Identify which cell holds the provided text, then report its (X, Y) central coordinate. 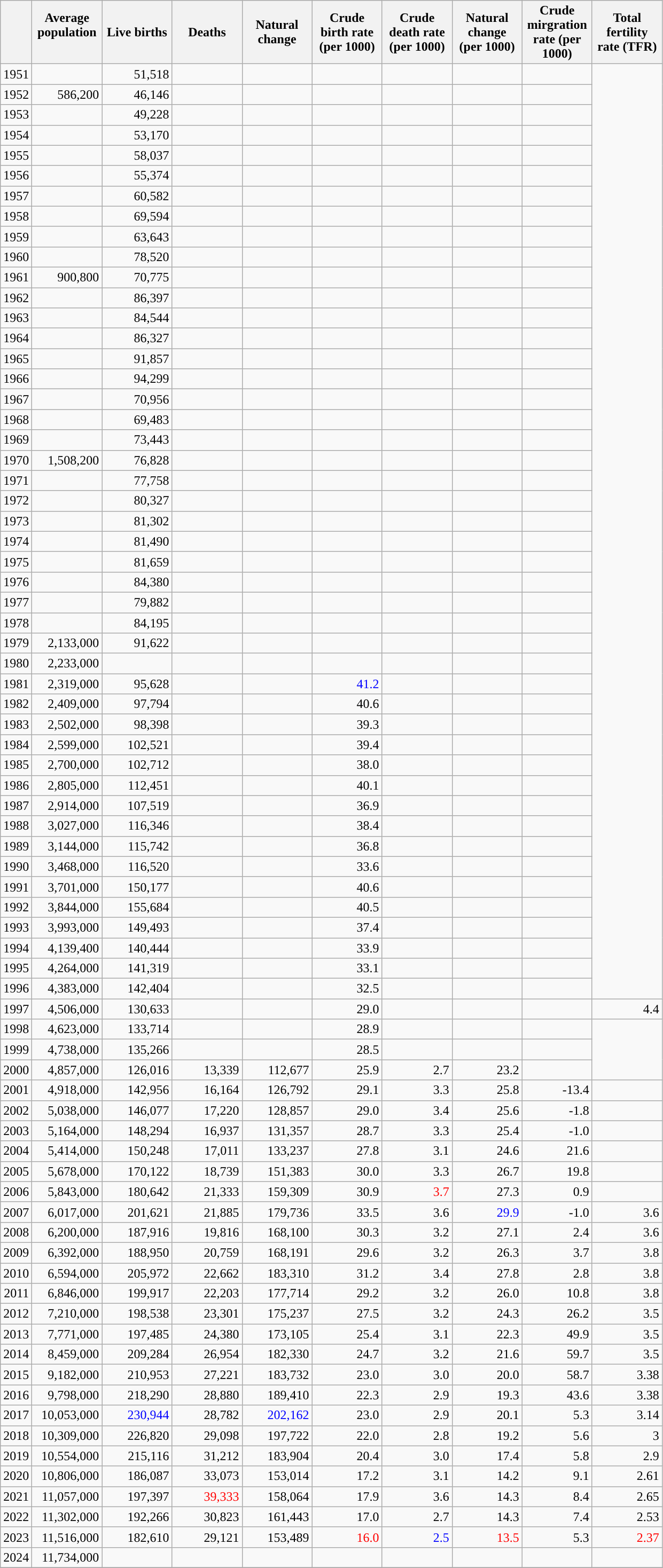
53,170 (137, 135)
Average population (67, 32)
33.9 (347, 948)
73,443 (137, 440)
140,444 (137, 948)
179,736 (277, 1212)
170,122 (137, 1171)
197,397 (137, 1496)
182,330 (277, 1354)
2.37 (627, 1537)
5,843,000 (67, 1192)
1963 (16, 318)
38.0 (347, 765)
6,017,000 (67, 1212)
7.4 (557, 1517)
1967 (16, 399)
23.2 (487, 1070)
2,233,000 (67, 664)
1958 (16, 216)
1998 (16, 1029)
25.6 (487, 1110)
33.5 (347, 1212)
24.6 (487, 1151)
2005 (16, 1171)
2001 (16, 1090)
27.3 (487, 1192)
10,554,000 (67, 1456)
-13.4 (557, 1090)
22.0 (347, 1436)
6,392,000 (67, 1252)
4,623,000 (67, 1029)
586,200 (67, 94)
40.1 (347, 785)
8.4 (557, 1496)
94,299 (137, 379)
29,098 (207, 1436)
3,844,000 (67, 907)
183,310 (277, 1273)
26,954 (207, 1354)
1952 (16, 94)
2012 (16, 1314)
2015 (16, 1375)
218,290 (137, 1395)
77,758 (137, 480)
150,248 (137, 1151)
4,264,000 (67, 968)
183,904 (277, 1456)
3,701,000 (67, 887)
24,380 (207, 1334)
Natural change (per 1000) (487, 32)
17.9 (347, 1496)
1994 (16, 948)
2008 (16, 1232)
7,771,000 (67, 1334)
30,823 (207, 1517)
1970 (16, 460)
155,684 (137, 907)
26.2 (557, 1314)
1972 (16, 501)
2,914,000 (67, 806)
7,210,000 (67, 1314)
27.1 (487, 1232)
198,538 (137, 1314)
59.7 (557, 1354)
1991 (16, 887)
49,228 (137, 115)
3,993,000 (67, 927)
17.0 (347, 1517)
1999 (16, 1050)
1,508,200 (67, 460)
102,712 (137, 765)
135,266 (137, 1050)
33.6 (347, 866)
202,162 (277, 1415)
2,319,000 (67, 684)
38.4 (347, 826)
3,144,000 (67, 846)
180,642 (137, 1192)
4,738,000 (67, 1050)
13.5 (487, 1537)
30.9 (347, 1192)
17.2 (347, 1476)
188,950 (137, 1252)
23,301 (207, 1314)
2019 (16, 1456)
2017 (16, 1415)
Live births (137, 32)
63,643 (137, 237)
16,937 (207, 1131)
1962 (16, 297)
0.9 (557, 1192)
2002 (16, 1110)
1974 (16, 541)
230,944 (137, 1415)
10,053,000 (67, 1415)
5,038,000 (67, 1110)
1969 (16, 440)
187,916 (137, 1232)
41.2 (347, 684)
29.9 (487, 1212)
210,953 (137, 1375)
Total fertility rate (TFR) (627, 32)
3,468,000 (67, 866)
128,857 (277, 1110)
10.8 (557, 1294)
116,520 (137, 866)
153,489 (277, 1537)
151,383 (277, 1171)
17,011 (207, 1151)
1978 (16, 623)
29.2 (347, 1294)
4.4 (627, 1009)
168,191 (277, 1252)
95,628 (137, 684)
98,398 (137, 724)
21,333 (207, 1192)
10,309,000 (67, 1436)
112,677 (277, 1070)
79,882 (137, 602)
27,221 (207, 1375)
142,956 (137, 1090)
19.2 (487, 1436)
161,443 (277, 1517)
Deaths (207, 32)
133,237 (277, 1151)
197,722 (277, 1436)
11,302,000 (67, 1517)
1965 (16, 359)
1996 (16, 989)
2.4 (557, 1232)
40.5 (347, 907)
1977 (16, 602)
11,057,000 (67, 1496)
25.8 (487, 1090)
26.0 (487, 1294)
16.0 (347, 1537)
197,485 (137, 1334)
1959 (16, 237)
226,820 (137, 1436)
2,133,000 (67, 643)
1966 (16, 379)
1986 (16, 785)
18,739 (207, 1171)
30.3 (347, 1232)
6,200,000 (67, 1232)
29.6 (347, 1252)
1993 (16, 927)
1983 (16, 724)
2,700,000 (67, 765)
Crude birth rate (per 1000) (347, 32)
55,374 (137, 176)
1955 (16, 155)
28,782 (207, 1415)
126,016 (137, 1070)
158,064 (277, 1496)
1988 (16, 826)
11,516,000 (67, 1537)
149,493 (137, 927)
17,220 (207, 1110)
189,410 (277, 1395)
58,037 (137, 155)
177,714 (277, 1294)
24.3 (487, 1314)
5.6 (557, 1436)
20.1 (487, 1415)
1960 (16, 257)
2022 (16, 1517)
19.8 (557, 1171)
16,164 (207, 1090)
1964 (16, 338)
5,678,000 (67, 1171)
81,490 (137, 541)
1954 (16, 135)
2,599,000 (67, 745)
4,139,400 (67, 948)
199,917 (137, 1294)
70,956 (137, 399)
1968 (16, 420)
2.5 (417, 1537)
31.2 (347, 1273)
1951 (16, 74)
1957 (16, 196)
1976 (16, 582)
2021 (16, 1496)
4,506,000 (67, 1009)
6,594,000 (67, 1273)
159,309 (277, 1192)
2010 (16, 1273)
20.0 (487, 1375)
209,284 (137, 1354)
43.6 (557, 1395)
22,203 (207, 1294)
28.9 (347, 1029)
192,266 (137, 1517)
8,459,000 (67, 1354)
1975 (16, 562)
Natural change (277, 32)
-1.8 (557, 1110)
2,805,000 (67, 785)
1980 (16, 664)
19,816 (207, 1232)
2007 (16, 1212)
9,798,000 (67, 1395)
17.4 (487, 1456)
1953 (16, 115)
1995 (16, 968)
168,100 (277, 1232)
80,327 (137, 501)
20,759 (207, 1252)
1979 (16, 643)
2006 (16, 1192)
28.7 (347, 1131)
21,885 (207, 1212)
115,742 (137, 846)
146,077 (137, 1110)
2000 (16, 1070)
1973 (16, 521)
33,073 (207, 1476)
3.14 (627, 1415)
26.7 (487, 1171)
2,502,000 (67, 724)
133,714 (137, 1029)
183,732 (277, 1375)
1956 (16, 176)
81,659 (137, 562)
78,520 (137, 257)
1981 (16, 684)
81,302 (137, 521)
37.4 (347, 927)
141,319 (137, 968)
116,346 (137, 826)
150,177 (137, 887)
1982 (16, 704)
29.1 (347, 1090)
28.5 (347, 1050)
46,146 (137, 94)
29,121 (207, 1537)
1971 (16, 480)
131,357 (277, 1131)
24.7 (347, 1354)
84,195 (137, 623)
84,544 (137, 318)
9,182,000 (67, 1375)
107,519 (137, 806)
2013 (16, 1334)
51,518 (137, 74)
Crude mirgration rate (per 1000) (557, 32)
97,794 (137, 704)
13,339 (207, 1070)
1992 (16, 907)
1984 (16, 745)
39,333 (207, 1496)
22,662 (207, 1273)
1997 (16, 1009)
76,828 (137, 460)
49.9 (557, 1334)
10,806,000 (67, 1476)
2016 (16, 1395)
1990 (16, 866)
60,582 (137, 196)
2014 (16, 1354)
9.1 (557, 1476)
3,027,000 (67, 826)
900,800 (67, 277)
2023 (16, 1537)
2003 (16, 1131)
30.0 (347, 1171)
182,610 (137, 1537)
5,414,000 (67, 1151)
186,087 (137, 1476)
2018 (16, 1436)
4,857,000 (67, 1070)
32.5 (347, 989)
201,621 (137, 1212)
31,212 (207, 1456)
5.8 (557, 1456)
2011 (16, 1294)
205,972 (137, 1273)
112,451 (137, 785)
175,237 (277, 1314)
1961 (16, 277)
2020 (16, 1476)
70,775 (137, 277)
19.3 (487, 1395)
36.9 (347, 806)
1985 (16, 765)
2.61 (627, 1476)
39.4 (347, 745)
86,327 (137, 338)
2.53 (627, 1517)
148,294 (137, 1131)
27.5 (347, 1314)
173,105 (277, 1334)
5,164,000 (67, 1131)
215,116 (137, 1456)
2004 (16, 1151)
3 (627, 1436)
6,846,000 (67, 1294)
1987 (16, 806)
142,404 (137, 989)
2,409,000 (67, 704)
4,918,000 (67, 1090)
102,521 (137, 745)
69,483 (137, 420)
28,880 (207, 1395)
25.9 (347, 1070)
153,014 (277, 1476)
91,622 (137, 643)
20.4 (347, 1456)
26.3 (487, 1252)
14.2 (487, 1476)
2009 (16, 1252)
36.8 (347, 846)
2024 (16, 1557)
33.1 (347, 968)
39.3 (347, 724)
Crude death rate (per 1000) (417, 32)
11,734,000 (67, 1557)
58.7 (557, 1375)
126,792 (277, 1090)
4,383,000 (67, 989)
1989 (16, 846)
130,633 (137, 1009)
91,857 (137, 359)
2.65 (627, 1496)
84,380 (137, 582)
86,397 (137, 297)
69,594 (137, 216)
